Determine the (x, y) coordinate at the center of the cell enclosing the given text.  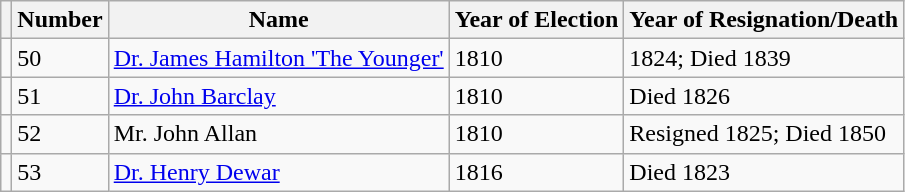
Mr. John Allan (278, 134)
52 (60, 134)
Resigned 1825; Died 1850 (764, 134)
Year of Election (536, 20)
1824; Died 1839 (764, 58)
Year of Resignation/Death (764, 20)
Name (278, 20)
Dr. John Barclay (278, 96)
Dr. James Hamilton 'The Younger' (278, 58)
53 (60, 172)
Number (60, 20)
Died 1823 (764, 172)
Died 1826 (764, 96)
1816 (536, 172)
50 (60, 58)
51 (60, 96)
Dr. Henry Dewar (278, 172)
